Search for the cell housing the specified text and yield its [x, y] center coordinate. 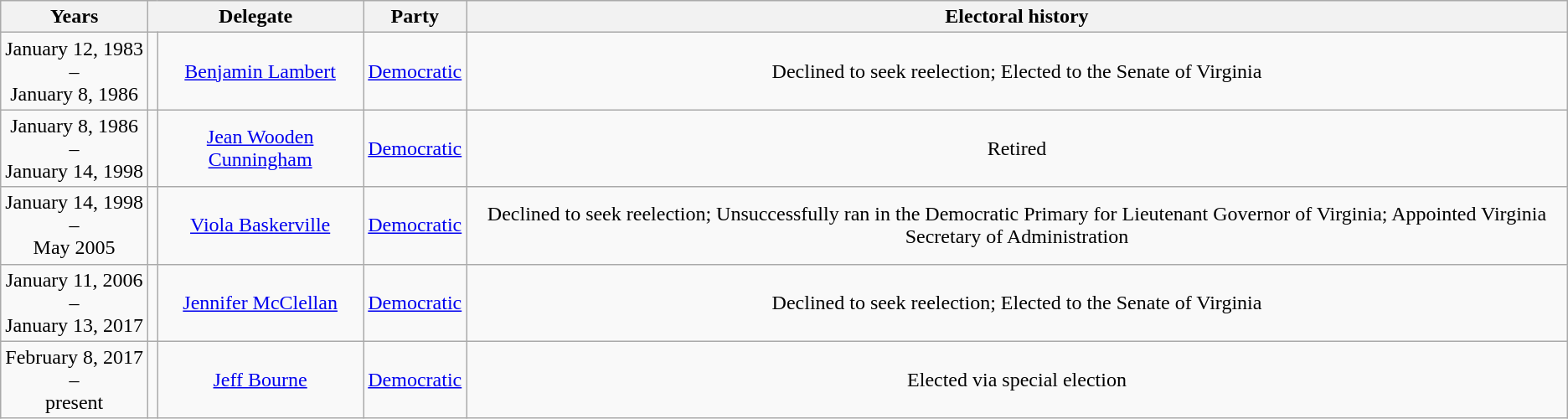
February 8, 2017–present [75, 380]
Party [415, 17]
Jean Wooden Cunningham [260, 148]
Jennifer McClellan [260, 303]
Years [75, 17]
Viola Baskerville [260, 225]
Delegate [255, 17]
Benjamin Lambert [260, 71]
Retired [1017, 148]
Electoral history [1017, 17]
Jeff Bourne [260, 380]
Elected via special election [1017, 380]
January 8, 1986–January 14, 1998 [75, 148]
January 12, 1983–January 8, 1986 [75, 71]
January 14, 1998–May 2005 [75, 225]
January 11, 2006–January 13, 2017 [75, 303]
